Identify which cell holds the provided text, then report its (X, Y) central coordinate. 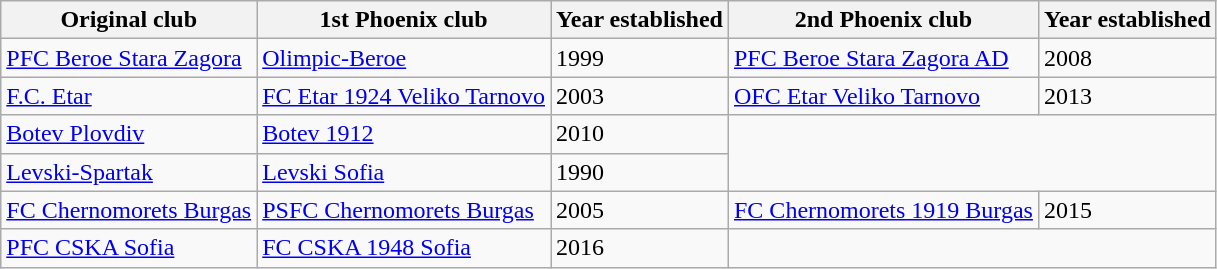
FC CSKA 1948 Sofia (404, 248)
Olimpic-Beroe (404, 58)
2008 (1127, 58)
1990 (640, 172)
2nd Phoenix club (883, 20)
PSFC Chernomorets Burgas (404, 210)
2016 (640, 248)
Levski Sofia (404, 172)
Levski-Spartak (129, 172)
FC Chernomorets Burgas (129, 210)
FC Etar 1924 Veliko Tarnovo (404, 96)
2005 (640, 210)
OFC Etar Veliko Tarnovo (883, 96)
Botev Plovdiv (129, 134)
1999 (640, 58)
2010 (640, 134)
F.C. Etar (129, 96)
PFC Beroe Stara Zagora AD (883, 58)
PFC CSKA Sofia (129, 248)
PFC Beroe Stara Zagora (129, 58)
Original club (129, 20)
2013 (1127, 96)
2003 (640, 96)
FC Chernomorets 1919 Burgas (883, 210)
2015 (1127, 210)
1st Phoenix club (404, 20)
Botev 1912 (404, 134)
